Extract the (X, Y) coordinate from the center of the cell holding the provided text.  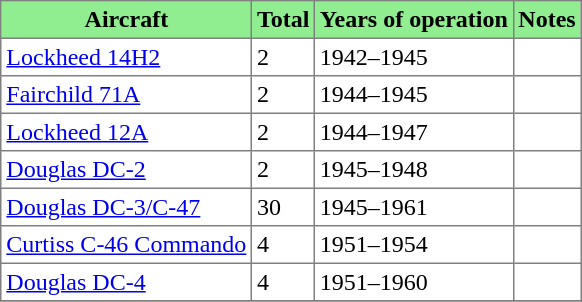
Douglas DC-3/C-47 (126, 207)
1951–1954 (414, 245)
1951–1960 (414, 282)
Fairchild 71A (126, 95)
Lockheed 12A (126, 132)
1945–1948 (414, 170)
1944–1945 (414, 95)
30 (284, 207)
Curtiss C-46 Commando (126, 245)
Douglas DC-4 (126, 282)
Notes (547, 20)
Lockheed 14H2 (126, 57)
Total (284, 20)
Douglas DC-2 (126, 170)
Years of operation (414, 20)
1945–1961 (414, 207)
1942–1945 (414, 57)
1944–1947 (414, 132)
Aircraft (126, 20)
